Find where the given text appears and provide that cell's center as (X, Y) coordinate. 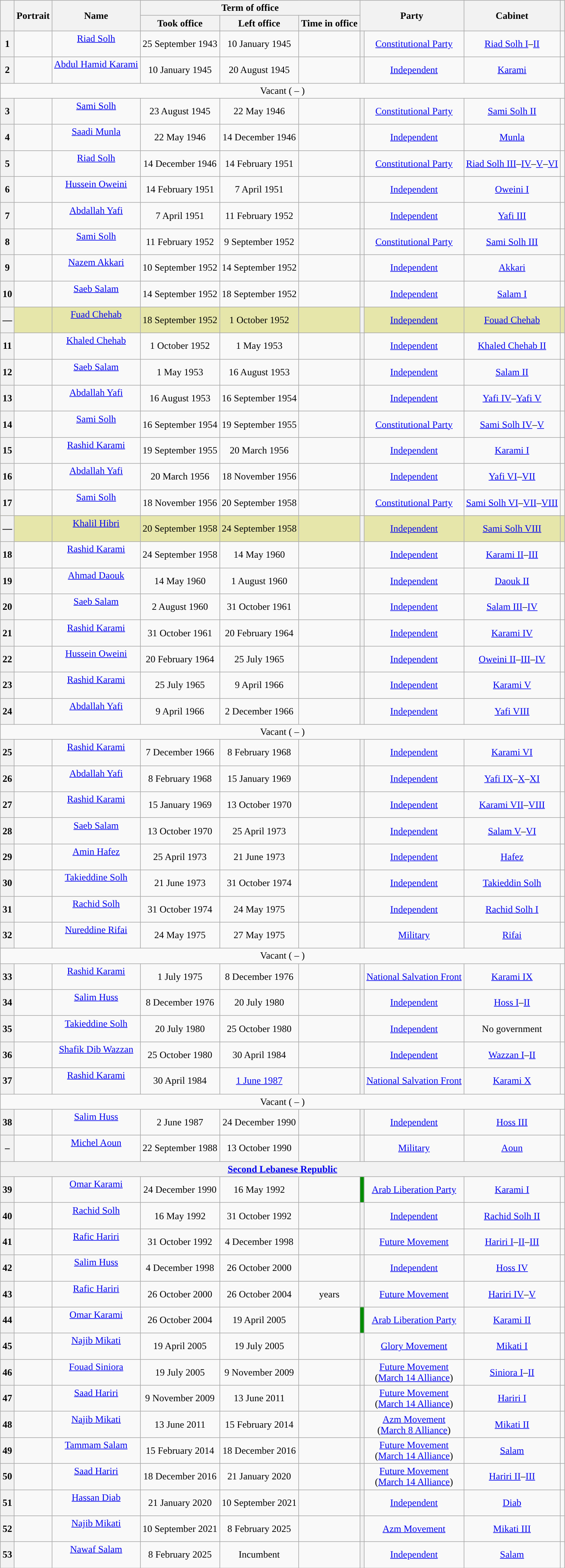
Yafi VI–VII (512, 476)
53 (7, 1555)
Sami Solh III (512, 241)
14 (7, 424)
1 (7, 44)
Diab (512, 1503)
4 (7, 137)
Sami Solh VIII (512, 528)
Karami VI (512, 753)
Hoss III (512, 1123)
Salam V–VI (512, 831)
43 (7, 1294)
Mikati I (512, 1346)
Mikati II (512, 1424)
7 December 1966 (180, 753)
30 (7, 883)
Riad Solh III–IV–V–VI (512, 164)
21 (7, 633)
Ahmad Daouk (96, 581)
Portrait (33, 16)
33 (7, 977)
Karami IV (512, 633)
8 (7, 241)
1 August 1960 (259, 581)
Karami II (512, 1320)
12 (7, 372)
Yafi IV–Yafi V (512, 399)
Akkari (512, 268)
Yafi III (512, 216)
Azm Movement(March 8 Alliance) (414, 1424)
Khaled Chehab (96, 346)
Daouk II (512, 581)
5 (7, 164)
34 (7, 1002)
23 (7, 685)
Tammam Salam (96, 1451)
52 (7, 1529)
22 September 1988 (180, 1148)
10 (7, 293)
15 (7, 451)
35 (7, 1029)
Karami IX (512, 977)
6 (7, 189)
Hariri II–III (512, 1476)
Wazzan I–II (512, 1054)
20 August 1945 (259, 70)
Hafez (512, 857)
Left office (259, 23)
9 September 1952 (259, 241)
Oweini I (512, 189)
Hoss I–II (512, 1002)
42 (7, 1268)
Shafik Dib Wazzan (96, 1054)
Khalil Hibri (96, 528)
23 August 1945 (180, 111)
Hoss IV (512, 1268)
27 (7, 805)
25 September 1943 (180, 44)
36 (7, 1054)
Riad Solh I–II (512, 44)
Siniora I–II (512, 1372)
Karami V (512, 685)
Michel Aoun (96, 1148)
18 (7, 555)
44 (7, 1320)
45 (7, 1346)
– (7, 1148)
Hariri IV–V (512, 1294)
Salam II (512, 372)
Sami Solh IV–V (512, 424)
25 (7, 753)
49 (7, 1451)
13 (7, 399)
years (329, 1294)
22 (7, 659)
26 (7, 779)
24 (7, 711)
9 (7, 268)
2 August 1960 (180, 607)
Name (96, 16)
13 October 1990 (259, 1148)
Hariri I (512, 1398)
50 (7, 1476)
Fouad Chehab (512, 320)
19 (7, 581)
Khaled Chehab II (512, 346)
Hariri I–II–III (512, 1242)
Oweini II–III–IV (512, 659)
Rifai (512, 935)
Salam III–IV (512, 607)
40 (7, 1216)
Fuad Chehab (96, 320)
Second Lebanese Republic (282, 1169)
Cabinet (512, 16)
Nawaf Salam (96, 1555)
17 (7, 503)
Rachid Solh I (512, 909)
37 (7, 1081)
Amin Hafez (96, 857)
Time in office (329, 23)
1 June 1987 (259, 1081)
Takieddin Solh (512, 883)
Fouad Siniora (96, 1372)
Glory Movement (414, 1346)
Hassan Diab (96, 1503)
Yafi VIII (512, 711)
Munla (512, 137)
27 May 1975 (259, 935)
1 July 1975 (180, 977)
Saadi Munla (96, 137)
Took office (180, 23)
31 (7, 909)
Term of office (250, 8)
Party (411, 16)
Aoun (512, 1148)
51 (7, 1503)
2 December 1966 (259, 711)
10 September 1952 (180, 268)
Nazem Akkari (96, 268)
3 (7, 111)
Mikati III (512, 1529)
20 (7, 607)
41 (7, 1242)
Karami (512, 70)
38 (7, 1123)
47 (7, 1398)
39 (7, 1190)
Nureddine Rifai (96, 935)
32 (7, 935)
Rachid Solh II (512, 1216)
7 (7, 216)
11 (7, 346)
Karami X (512, 1081)
48 (7, 1424)
29 (7, 857)
Karami II–III (512, 555)
Incumbent (259, 1555)
No government (512, 1029)
2 June 1987 (180, 1123)
16 (7, 476)
Karami VII–VIII (512, 805)
Salam I (512, 293)
2 (7, 70)
Yafi IX–X–XI (512, 779)
Abdul Hamid Karami (96, 70)
Sami Solh II (512, 111)
Sami Solh VI–VII–VIII (512, 503)
46 (7, 1372)
Azm Movement (414, 1529)
28 (7, 831)
